Determine the (X, Y) coordinate at the center of the cell enclosing the given text.  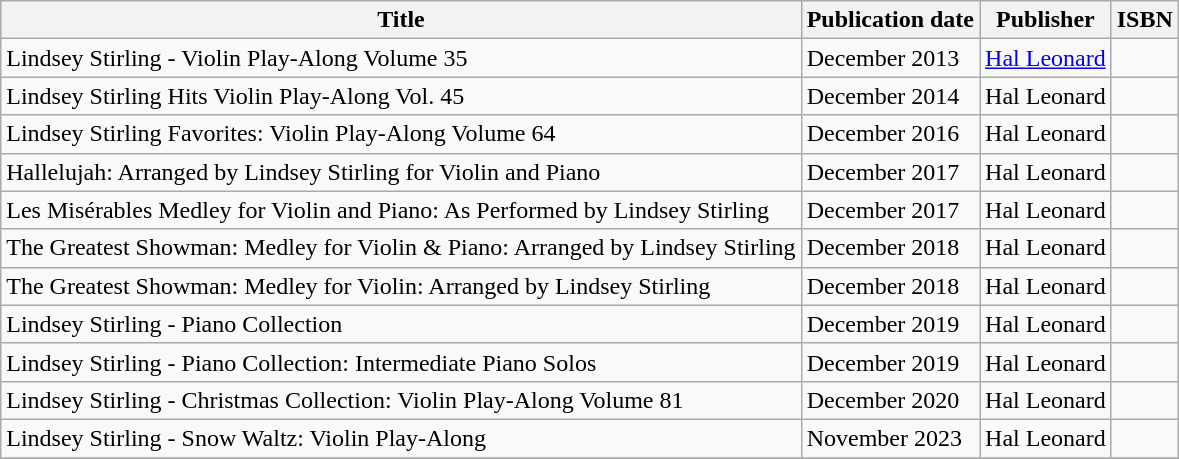
Title (401, 20)
Lindsey Stirling - Piano Collection: Intermediate Piano Solos (401, 362)
Lindsey Stirling Hits Violin Play-Along Vol. 45 (401, 96)
Lindsey Stirling Favorites: Violin Play-Along Volume 64 (401, 134)
December 2016 (890, 134)
November 2023 (890, 438)
The Greatest Showman: Medley for Violin & Piano: Arranged by Lindsey Stirling (401, 248)
The Greatest Showman: Medley for Violin: Arranged by Lindsey Stirling (401, 286)
December 2014 (890, 96)
December 2020 (890, 400)
Lindsey Stirling - Piano Collection (401, 324)
Hallelujah: Arranged by Lindsey Stirling for Violin and Piano (401, 172)
Les Misérables Medley for Violin and Piano: As Performed by Lindsey Stirling (401, 210)
Lindsey Stirling - Violin Play-Along Volume 35 (401, 58)
December 2013 (890, 58)
Publication date (890, 20)
Lindsey Stirling - Christmas Collection: Violin Play-Along Volume 81 (401, 400)
Publisher (1046, 20)
ISBN (1144, 20)
Lindsey Stirling - Snow Waltz: Violin Play-Along (401, 438)
